Detect which cell encompasses the target text, then output its (x, y) center coordinate. 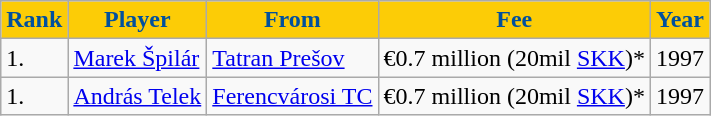
Rank (34, 20)
András Telek (138, 96)
Fee (514, 20)
Year (680, 20)
Marek Špilár (138, 58)
Tatran Prešov (292, 58)
From (292, 20)
Player (138, 20)
Ferencvárosi TC (292, 96)
